Provide the (X, Y) coordinate of the cell's center where the given text is located.  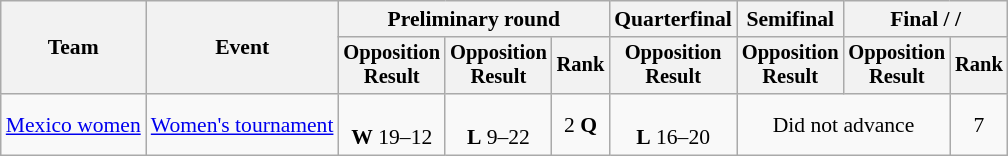
Mexico women (74, 124)
7 (979, 124)
Event (242, 48)
W 19–12 (392, 124)
Team (74, 48)
Women's tournament (242, 124)
Semifinal (790, 19)
L 16–20 (673, 124)
Final / / (925, 19)
L 9–22 (498, 124)
2 Q (581, 124)
Did not advance (844, 124)
Preliminary round (474, 19)
Quarterfinal (673, 19)
